Identify which cell holds the provided text, then report its [X, Y] central coordinate. 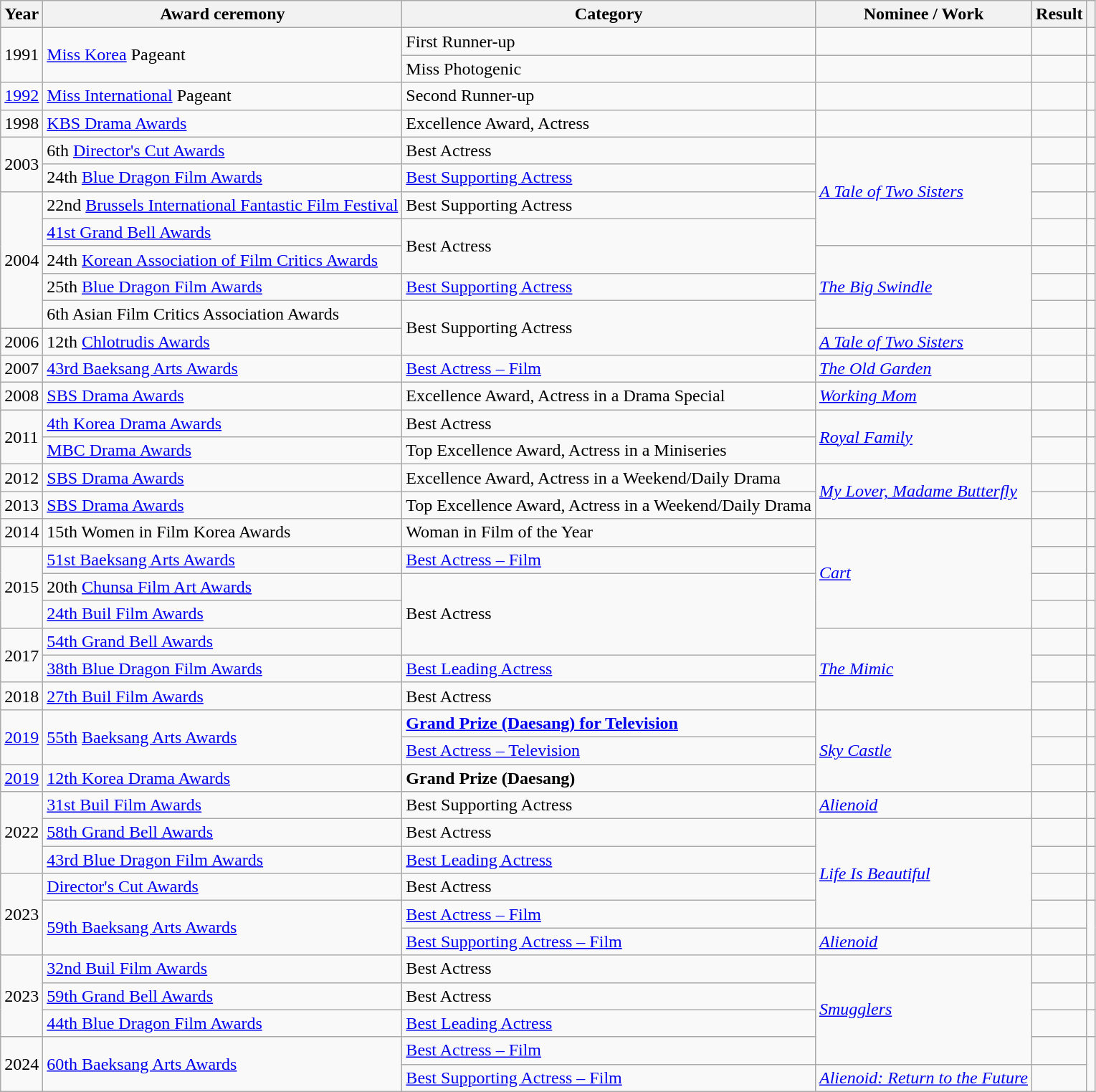
Alienoid: Return to the Future [923, 1078]
2007 [22, 369]
2012 [22, 478]
41st Grand Bell Awards [222, 232]
Best Actress – Television [609, 750]
44th Blue Dragon Film Awards [222, 1023]
51st Baeksang Arts Awards [222, 560]
Award ceremony [222, 14]
Miss Korea Pageant [222, 55]
Grand Prize (Daesang) for Television [609, 723]
24th Korean Association of Film Critics Awards [222, 259]
Excellence Award, Actress in a Weekend/Daily Drama [609, 478]
Cart [923, 573]
27th Buil Film Awards [222, 696]
12th Chlotrudis Awards [222, 342]
Sky Castle [923, 750]
6th Asian Film Critics Association Awards [222, 314]
2013 [22, 505]
43rd Blue Dragon Film Awards [222, 860]
1992 [22, 96]
Result [1059, 14]
2022 [22, 833]
43rd Baeksang Arts Awards [222, 369]
Director's Cut Awards [222, 887]
2008 [22, 396]
1998 [22, 123]
The Old Garden [923, 369]
59th Grand Bell Awards [222, 996]
KBS Drama Awards [222, 123]
54th Grand Bell Awards [222, 641]
Miss Photogenic [609, 69]
22nd Brussels International Fantastic Film Festival [222, 205]
Woman in Film of the Year [609, 532]
Excellence Award, Actress in a Drama Special [609, 396]
Smugglers [923, 1010]
20th Chunsa Film Art Awards [222, 587]
First Runner-up [609, 42]
6th Director's Cut Awards [222, 150]
Grand Prize (Daesang) [609, 777]
59th Baeksang Arts Awards [222, 928]
Year [22, 14]
Royal Family [923, 437]
Excellence Award, Actress [609, 123]
31st Buil Film Awards [222, 805]
2003 [22, 164]
Category [609, 14]
Top Excellence Award, Actress in a Weekend/Daily Drama [609, 505]
58th Grand Bell Awards [222, 833]
1991 [22, 55]
Life Is Beautiful [923, 873]
The Big Swindle [923, 287]
32nd Buil Film Awards [222, 969]
2011 [22, 437]
2024 [22, 1064]
15th Women in Film Korea Awards [222, 532]
2004 [22, 259]
2014 [22, 532]
Working Mom [923, 396]
Miss International Pageant [222, 96]
25th Blue Dragon Film Awards [222, 287]
60th Baeksang Arts Awards [222, 1064]
MBC Drama Awards [222, 451]
2006 [22, 342]
My Lover, Madame Butterfly [923, 492]
2018 [22, 696]
Nominee / Work [923, 14]
38th Blue Dragon Film Awards [222, 669]
55th Baeksang Arts Awards [222, 737]
24th Blue Dragon Film Awards [222, 178]
Top Excellence Award, Actress in a Miniseries [609, 451]
12th Korea Drama Awards [222, 777]
4th Korea Drama Awards [222, 423]
Second Runner-up [609, 96]
24th Buil Film Awards [222, 614]
2017 [22, 655]
The Mimic [923, 669]
2015 [22, 587]
